Return (x, y) of the center of cell containing provided text 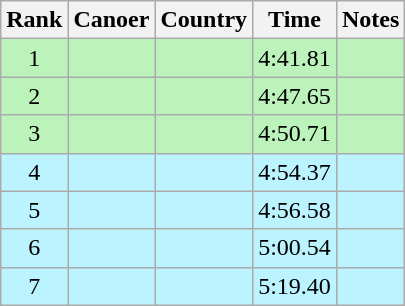
5 (34, 210)
5:00.54 (295, 248)
5:19.40 (295, 286)
Notes (370, 20)
Country (204, 20)
4:50.71 (295, 134)
6 (34, 248)
1 (34, 58)
4:47.65 (295, 96)
2 (34, 96)
Canoer (112, 20)
4:56.58 (295, 210)
4:54.37 (295, 172)
4:41.81 (295, 58)
4 (34, 172)
3 (34, 134)
Rank (34, 20)
Time (295, 20)
7 (34, 286)
